Provide the (X, Y) coordinate of the cell's center where the given text is located.  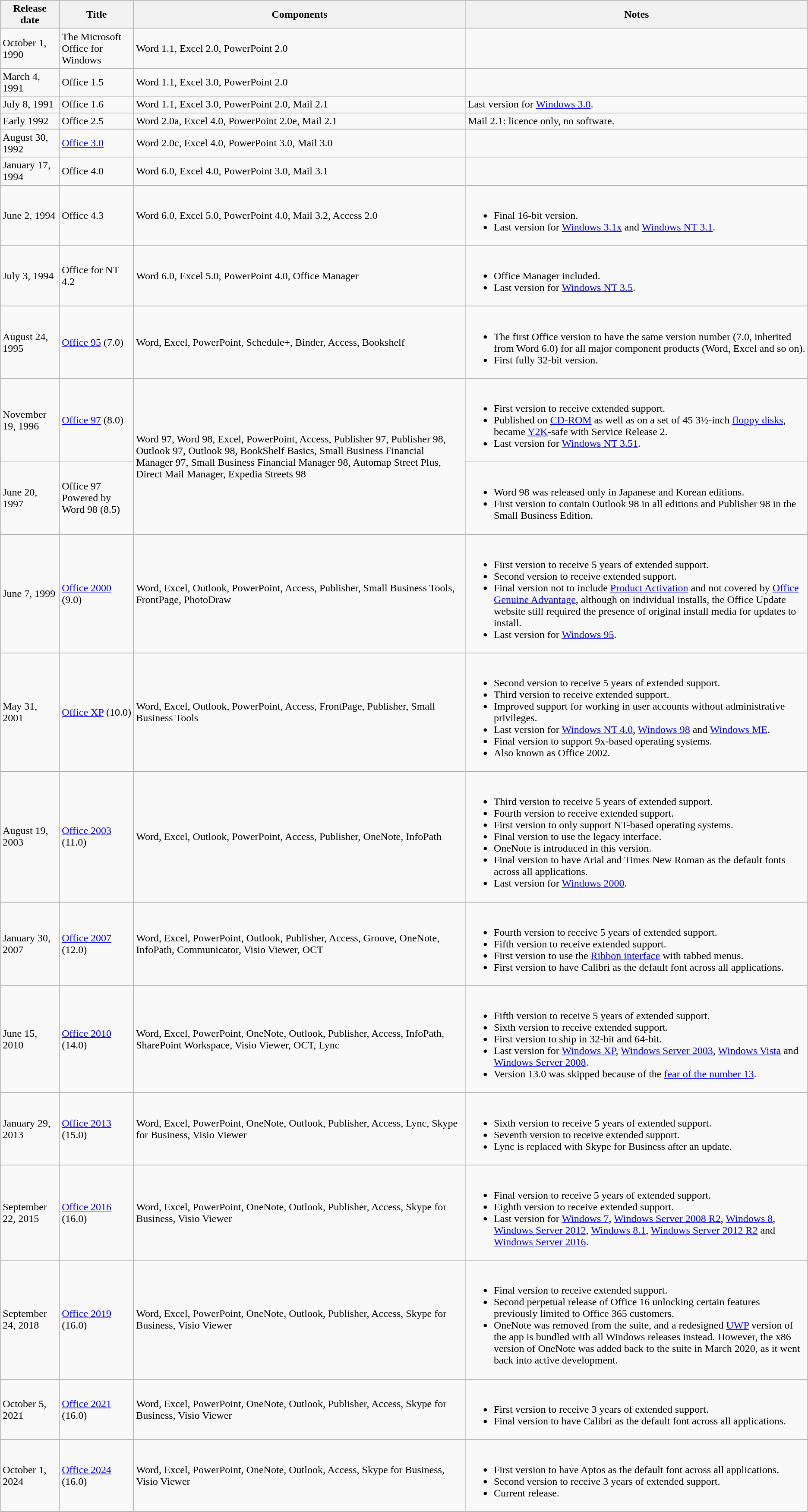
August 24, 1995 (30, 342)
Office 4.3 (97, 215)
Word, Excel, Outlook, PowerPoint, Access, FrontPage, Publisher, Small Business Tools (300, 712)
Word 2.0a, Excel 4.0, PowerPoint 2.0e, Mail 2.1 (300, 121)
Word 6.0, Excel 4.0, PowerPoint 3.0, Mail 3.1 (300, 171)
Office 2013 (15.0) (97, 1129)
Office 3.0 (97, 143)
Office 2003 (11.0) (97, 837)
January 30, 2007 (30, 944)
Word, Excel, PowerPoint, OneNote, Outlook, Publisher, Access, InfoPath, SharePoint Workspace, Visio Viewer, OCT, Lync (300, 1039)
Office 2.5 (97, 121)
Final 16-bit version.Last version for Windows 3.1x and Windows NT 3.1. (636, 215)
First version to receive 3 years of extended support.Final version to have Calibri as the default font across all applications. (636, 1409)
First version to have Aptos as the default font across all applications.Second version to receive 3 years of extended support.Current release. (636, 1475)
Office 2010 (14.0) (97, 1039)
October 1, 1990 (30, 48)
November 19, 1996 (30, 420)
Office 2021 (16.0) (97, 1409)
July 3, 1994 (30, 276)
March 4, 1991 (30, 82)
Word, Excel, PowerPoint, Outlook, Publisher, Access, Groove, OneNote, InfoPath, Communicator, Visio Viewer, OCT (300, 944)
January 17, 1994 (30, 171)
Office XP (10.0) (97, 712)
Release date (30, 15)
Components (300, 15)
Office 2016 (16.0) (97, 1213)
Office 2019 (16.0) (97, 1320)
Notes (636, 15)
Title (97, 15)
August 30, 1992 (30, 143)
Word, Excel, PowerPoint, Schedule+, Binder, Access, Bookshelf (300, 342)
June 2, 1994 (30, 215)
Word 1.1, Excel 2.0, PowerPoint 2.0 (300, 48)
Office 97 Powered by Word 98 (8.5) (97, 498)
Word, Excel, Outlook, PowerPoint, Access, Publisher, Small Business Tools, FrontPage, PhotoDraw (300, 594)
January 29, 2013 (30, 1129)
Word 2.0c, Excel 4.0, PowerPoint 3.0, Mail 3.0 (300, 143)
Word 6.0, Excel 5.0, PowerPoint 4.0, Office Manager (300, 276)
Office 2024 (16.0) (97, 1475)
Mail 2.1: licence only, no software. (636, 121)
October 1, 2024 (30, 1475)
Word 1.1, Excel 3.0, PowerPoint 2.0, Mail 2.1 (300, 104)
Early 1992 (30, 121)
Word 1.1, Excel 3.0, PowerPoint 2.0 (300, 82)
Office Manager included.Last version for Windows NT 3.5. (636, 276)
Office 95 (7.0) (97, 342)
Word 6.0, Excel 5.0, PowerPoint 4.0, Mail 3.2, Access 2.0 (300, 215)
Office 2007 (12.0) (97, 944)
July 8, 1991 (30, 104)
Word, Excel, PowerPoint, OneNote, Outlook, Publisher, Access, Lync, Skype for Business, Visio Viewer (300, 1129)
Last version for Windows 3.0. (636, 104)
June 15, 2010 (30, 1039)
Office 2000 (9.0) (97, 594)
Office 4.0 (97, 171)
May 31, 2001 (30, 712)
Word, Excel, Outlook, PowerPoint, Access, Publisher, OneNote, InfoPath (300, 837)
Office for NT 4.2 (97, 276)
August 19, 2003 (30, 837)
September 24, 2018 (30, 1320)
The Microsoft Office for Windows (97, 48)
Office 97 (8.0) (97, 420)
Office 1.5 (97, 82)
October 5, 2021 (30, 1409)
Word, Excel, PowerPoint, OneNote, Outlook, Access, Skype for Business, Visio Viewer (300, 1475)
Office 1.6 (97, 104)
September 22, 2015 (30, 1213)
June 20, 1997 (30, 498)
June 7, 1999 (30, 594)
